Locate the cell with the specified text and output its (X, Y) center coordinate. 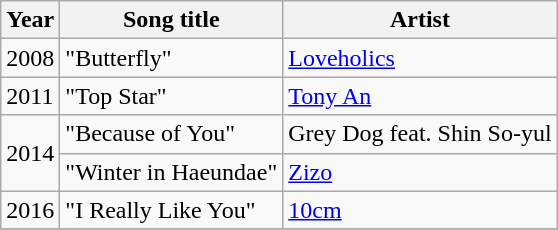
Grey Dog feat. Shin So-yul (420, 134)
Year (30, 20)
Tony An (420, 96)
Artist (420, 20)
"Butterfly" (172, 58)
"Because of You" (172, 134)
Zizo (420, 172)
"Winter in Haeundae" (172, 172)
"Top Star" (172, 96)
Loveholics (420, 58)
2011 (30, 96)
10cm (420, 210)
Song title (172, 20)
2008 (30, 58)
2016 (30, 210)
"I Really Like You" (172, 210)
2014 (30, 153)
